Locate the cell with the specified text and output its (X, Y) center coordinate. 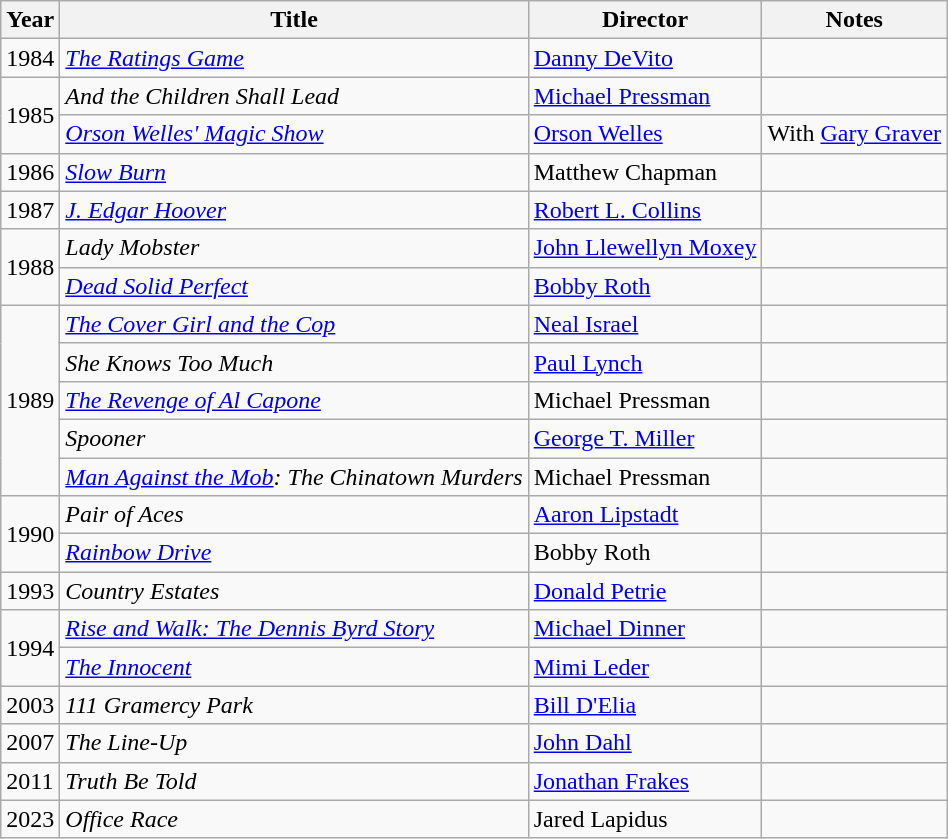
The Cover Girl and the Cop (294, 324)
The Revenge of Al Capone (294, 400)
Pair of Aces (294, 515)
1989 (30, 400)
John Dahl (645, 743)
Aaron Lipstadt (645, 515)
1993 (30, 591)
Notes (854, 20)
1994 (30, 648)
1986 (30, 172)
2011 (30, 781)
Mimi Leder (645, 667)
Title (294, 20)
Danny DeVito (645, 58)
111 Gramercy Park (294, 705)
Dead Solid Perfect (294, 286)
Paul Lynch (645, 362)
And the Children Shall Lead (294, 96)
Matthew Chapman (645, 172)
The Line-Up (294, 743)
Neal Israel (645, 324)
Slow Burn (294, 172)
Michael Dinner (645, 629)
Jared Lapidus (645, 819)
She Knows Too Much (294, 362)
2023 (30, 819)
1985 (30, 115)
1984 (30, 58)
Lady Mobster (294, 248)
Year (30, 20)
Spooner (294, 438)
1987 (30, 210)
Jonathan Frakes (645, 781)
Orson Welles (645, 134)
Donald Petrie (645, 591)
George T. Miller (645, 438)
2007 (30, 743)
J. Edgar Hoover (294, 210)
Bill D'Elia (645, 705)
Orson Welles' Magic Show (294, 134)
With Gary Graver (854, 134)
Rise and Walk: The Dennis Byrd Story (294, 629)
Office Race (294, 819)
Rainbow Drive (294, 553)
The Ratings Game (294, 58)
Truth Be Told (294, 781)
Director (645, 20)
1990 (30, 534)
Country Estates (294, 591)
2003 (30, 705)
John Llewellyn Moxey (645, 248)
Robert L. Collins (645, 210)
The Innocent (294, 667)
1988 (30, 267)
Man Against the Mob: The Chinatown Murders (294, 477)
